Determine the [x, y] coordinate at the center of the cell enclosing the given text.  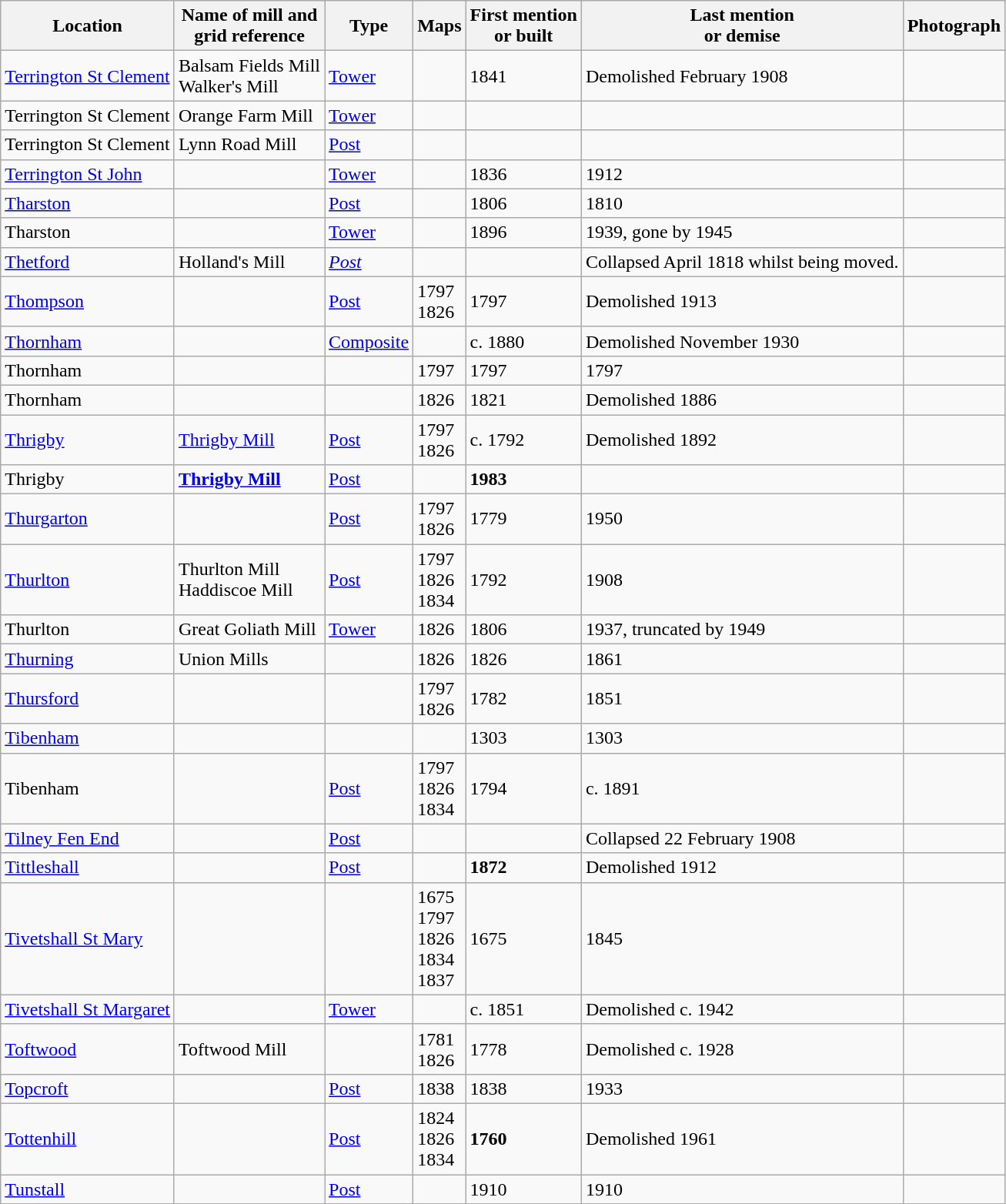
Last mention or demise [742, 26]
Balsam Fields MillWalker's Mill [249, 75]
Thursford [88, 699]
1896 [523, 232]
182418261834 [439, 1139]
Tunstall [88, 1189]
Terrington St John [88, 174]
Toftwood [88, 1048]
Name of mill andgrid reference [249, 26]
16751797182618341837 [439, 938]
Thurning [88, 659]
Holland's Mill [249, 262]
c. 1891 [742, 788]
c. 1792 [523, 439]
1782 [523, 699]
1845 [742, 938]
1792 [523, 580]
Demolished 1913 [742, 302]
Great Goliath Mill [249, 630]
1912 [742, 174]
Demolished February 1908 [742, 75]
Thetford [88, 262]
Thompson [88, 302]
Tittleshall [88, 868]
1983 [523, 480]
Demolished c. 1928 [742, 1048]
Demolished November 1930 [742, 341]
1779 [523, 519]
Union Mills [249, 659]
1760 [523, 1139]
1836 [523, 174]
c. 1880 [523, 341]
Collapsed April 1818 whilst being moved. [742, 262]
Type [369, 26]
Tottenhill [88, 1139]
Tivetshall St Mary [88, 938]
Demolished 1892 [742, 439]
1778 [523, 1048]
Location [88, 26]
1675 [523, 938]
c. 1851 [523, 1009]
1861 [742, 659]
Maps [439, 26]
1810 [742, 203]
First mentionor built [523, 26]
1908 [742, 580]
1821 [523, 400]
Thurlton MillHaddiscoe Mill [249, 580]
Demolished 1961 [742, 1139]
1841 [523, 75]
1950 [742, 519]
Composite [369, 341]
1851 [742, 699]
Topcroft [88, 1089]
1937, truncated by 1949 [742, 630]
Photograph [954, 26]
Tilney Fen End [88, 838]
Lynn Road Mill [249, 145]
17811826 [439, 1048]
Collapsed 22 February 1908 [742, 838]
Toftwood Mill [249, 1048]
1939, gone by 1945 [742, 232]
1794 [523, 788]
Demolished 1886 [742, 400]
Demolished 1912 [742, 868]
Demolished c. 1942 [742, 1009]
Tivetshall St Margaret [88, 1009]
Thurgarton [88, 519]
1933 [742, 1089]
Orange Farm Mill [249, 115]
1872 [523, 868]
